Search for the cell housing the specified text and yield its [x, y] center coordinate. 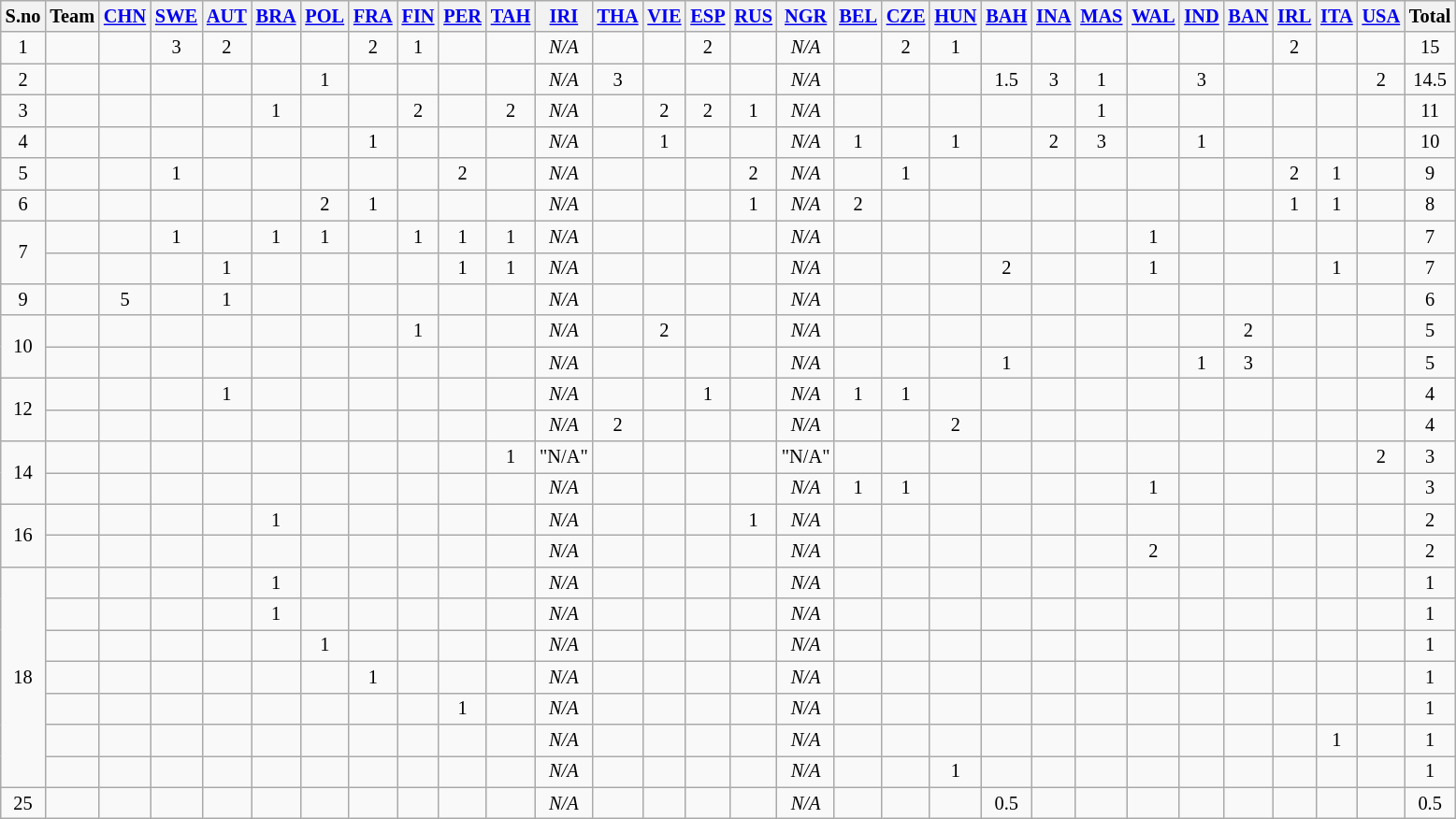
CHN [125, 16]
12 [23, 409]
IRL [1294, 16]
16 [23, 535]
INA [1053, 16]
SWE [176, 16]
RUS [753, 16]
Team [72, 16]
HUN [956, 16]
PER [462, 16]
THA [618, 16]
18 [23, 677]
14.5 [1430, 79]
IRI [563, 16]
VIE [664, 16]
11 [1430, 110]
BRA [277, 16]
FIN [419, 16]
AUT [226, 16]
8 [1430, 205]
14 [23, 473]
TAH [511, 16]
USA [1381, 16]
25 [23, 803]
FRA [373, 16]
1.5 [1006, 79]
IND [1201, 16]
BAH [1006, 16]
WAL [1153, 16]
ESP [707, 16]
BEL [858, 16]
POL [324, 16]
MAS [1102, 16]
BAN [1247, 16]
NGR [806, 16]
CZE [906, 16]
15 [1430, 48]
ITA [1336, 16]
Total [1430, 16]
S.no [23, 16]
